Scan for the cell matching the given text and deliver its [X, Y] coordinate at center. 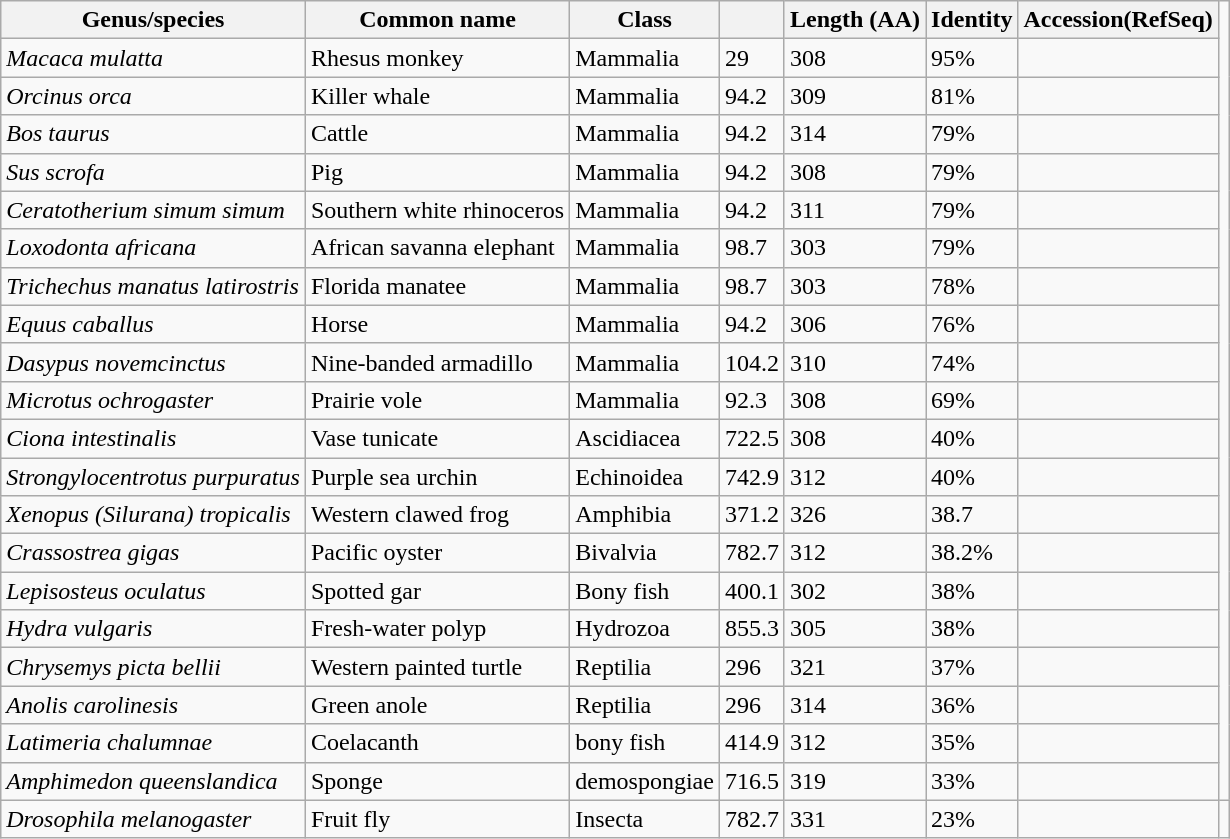
Xenopus (Silurana) tropicalis [154, 515]
38.2% [972, 553]
Hydra vulgaris [154, 629]
Spotted gar [437, 591]
Amphibia [645, 515]
Purple sea urchin [437, 477]
76% [972, 324]
37% [972, 667]
Nine-banded armadillo [437, 362]
Green anole [437, 705]
Ceratotherium simum simum [154, 210]
742.9 [752, 477]
371.2 [752, 515]
Strongylocentrotus purpuratus [154, 477]
Genus/species [154, 20]
321 [854, 667]
African savanna elephant [437, 248]
Coelacanth [437, 743]
Trichechus manatus latirostris [154, 286]
36% [972, 705]
331 [854, 819]
Fruit fly [437, 819]
Anolis carolinesis [154, 705]
Latimeria chalumnae [154, 743]
Sus scrofa [154, 172]
Identity [972, 20]
716.5 [752, 781]
Bivalvia [645, 553]
81% [972, 96]
Crassostrea gigas [154, 553]
Rhesus monkey [437, 58]
Ascidiacea [645, 438]
Class [645, 20]
95% [972, 58]
78% [972, 286]
Prairie vole [437, 400]
855.3 [752, 629]
Sponge [437, 781]
29 [752, 58]
Macaca mulatta [154, 58]
69% [972, 400]
Microtus ochrogaster [154, 400]
33% [972, 781]
104.2 [752, 362]
Bos taurus [154, 134]
Loxodonta africana [154, 248]
Drosophila melanogaster [154, 819]
302 [854, 591]
Orcinus orca [154, 96]
Bony fish [645, 591]
Pacific oyster [437, 553]
Length (AA) [854, 20]
Florida manatee [437, 286]
Ciona intestinalis [154, 438]
310 [854, 362]
74% [972, 362]
400.1 [752, 591]
35% [972, 743]
306 [854, 324]
Western clawed frog [437, 515]
Horse [437, 324]
414.9 [752, 743]
Insecta [645, 819]
92.3 [752, 400]
311 [854, 210]
Amphimedon queenslandica [154, 781]
Chrysemys picta bellii [154, 667]
Vase tunicate [437, 438]
Lepisosteus oculatus [154, 591]
Western painted turtle [437, 667]
722.5 [752, 438]
Equus caballus [154, 324]
Fresh-water polyp [437, 629]
demospongiae [645, 781]
319 [854, 781]
326 [854, 515]
38.7 [972, 515]
Southern white rhinoceros [437, 210]
Dasypus novemcinctus [154, 362]
309 [854, 96]
23% [972, 819]
Killer whale [437, 96]
Pig [437, 172]
Cattle [437, 134]
Echinoidea [645, 477]
bony fish [645, 743]
Hydrozoa [645, 629]
Accession(RefSeq) [1118, 20]
Common name [437, 20]
305 [854, 629]
